Search for the cell housing the specified text and yield its [X, Y] center coordinate. 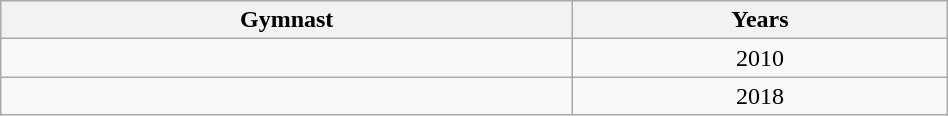
2018 [760, 96]
Gymnast [287, 20]
2010 [760, 58]
Years [760, 20]
